For the text-containing cell, return its midpoint in [X, Y] coordinate format. 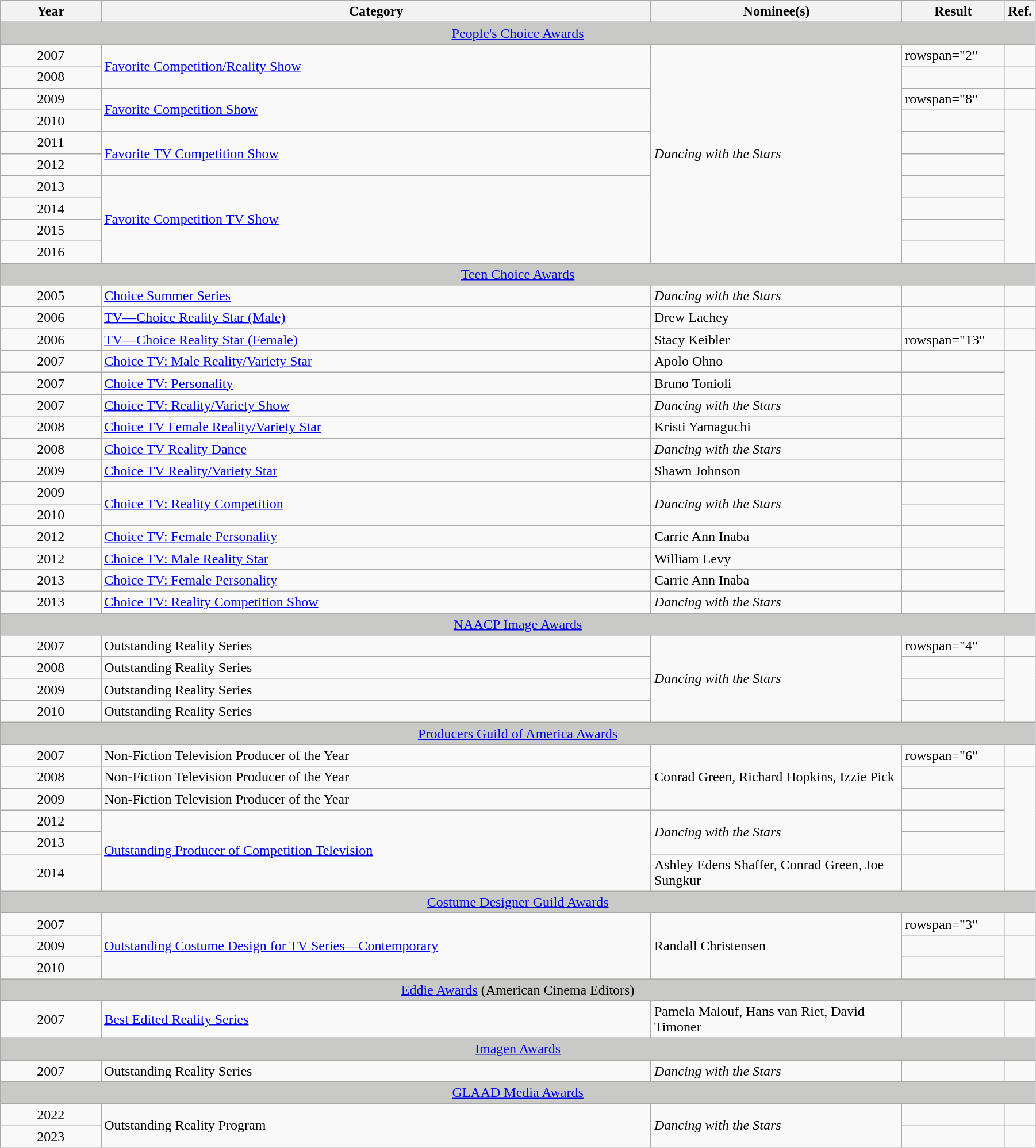
Choice TV: Personality [376, 383]
Conrad Green, Richard Hopkins, Izzie Pick [776, 777]
Teen Choice Awards [518, 274]
Favorite TV Competition Show [376, 153]
Category [376, 11]
Ashley Edens Shaffer, Conrad Green, Joe Sungkur [776, 873]
rowspan="2" [953, 55]
2022 [51, 1115]
Choice Summer Series [376, 296]
NAACP Image Awards [518, 624]
Nominee(s) [776, 11]
Pamela Malouf, Hans van Riet, David Timoner [776, 1020]
rowspan="8" [953, 99]
2005 [51, 296]
rowspan="3" [953, 924]
Favorite Competition TV Show [376, 219]
People's Choice Awards [518, 33]
Result [953, 11]
Favorite Competition/Reality Show [376, 66]
William Levy [776, 558]
Imagen Awards [518, 1049]
2016 [51, 252]
Kristi Yamaguchi [776, 427]
GLAAD Media Awards [518, 1093]
TV—Choice Reality Star (Female) [376, 340]
Apolo Ohno [776, 362]
Ref. [1020, 11]
Outstanding Reality Program [376, 1126]
Eddie Awards (American Cinema Editors) [518, 989]
rowspan="4" [953, 646]
Outstanding Producer of Competition Television [376, 851]
Choice TV Female Reality/Variety Star [376, 427]
rowspan="13" [953, 340]
Outstanding Costume Design for TV Series—Contemporary [376, 946]
2023 [51, 1137]
Drew Lachey [776, 318]
Costume Designer Guild Awards [518, 902]
Year [51, 11]
Choice TV: Reality/Variety Show [376, 405]
Choice TV Reality Dance [376, 449]
Stacy Keibler [776, 340]
TV—Choice Reality Star (Male) [376, 318]
rowspan="6" [953, 755]
Choice TV Reality/Variety Star [376, 471]
Choice TV: Reality Competition Show [376, 602]
Best Edited Reality Series [376, 1020]
Choice TV: Male Reality/Variety Star [376, 362]
Randall Christensen [776, 946]
Bruno Tonioli [776, 383]
Favorite Competition Show [376, 110]
Choice TV: Male Reality Star [376, 558]
2015 [51, 230]
Choice TV: Reality Competition [376, 504]
2011 [51, 143]
Shawn Johnson [776, 471]
Producers Guild of America Awards [518, 734]
